Scan for the cell matching the given text and deliver its (x, y) coordinate at center. 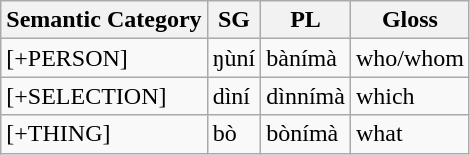
SG (234, 20)
Gloss (410, 20)
dìní (234, 96)
bò (234, 134)
ŋùní (234, 58)
who/whom (410, 58)
bànímà (306, 58)
bònímà (306, 134)
[+PERSON] (104, 58)
which (410, 96)
Semantic Category (104, 20)
[+SELECTION] (104, 96)
[+THING] (104, 134)
what (410, 134)
dìnnímà (306, 96)
PL (306, 20)
